Return [x, y] of the center of cell containing provided text 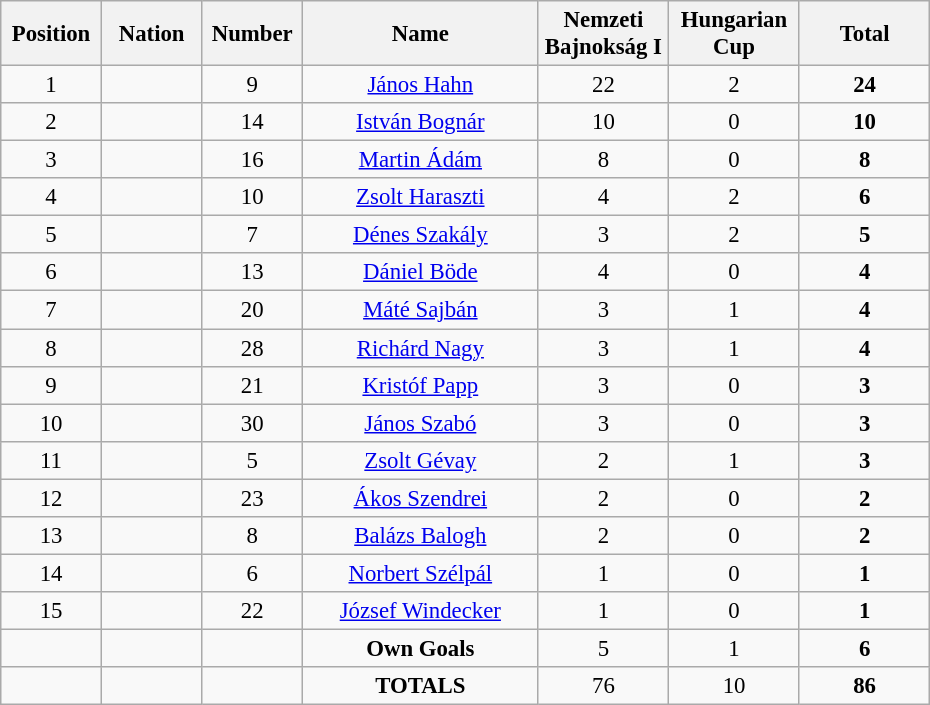
Hungarian Cup [734, 34]
12 [52, 498]
Total [864, 34]
Dénes Szakály [421, 235]
16 [252, 160]
Balázs Balogh [421, 536]
Zsolt Gévay [421, 460]
Zsolt Haraszti [421, 197]
11 [52, 460]
24 [864, 85]
Richárd Nagy [421, 348]
76 [604, 686]
Martin Ádám [421, 160]
István Bognár [421, 122]
Own Goals [421, 648]
Nation [152, 34]
Number [252, 34]
15 [52, 611]
Máté Sajbán [421, 310]
30 [252, 423]
János Szabó [421, 423]
28 [252, 348]
86 [864, 686]
23 [252, 498]
Norbert Szélpál [421, 573]
Dániel Böde [421, 273]
József Windecker [421, 611]
21 [252, 385]
TOTALS [421, 686]
Nemzeti Bajnokság I [604, 34]
Ákos Szendrei [421, 498]
Position [52, 34]
Name [421, 34]
20 [252, 310]
Kristóf Papp [421, 385]
János Hahn [421, 85]
